Provide the (x, y) coordinate of the cell's center where the given text is located.  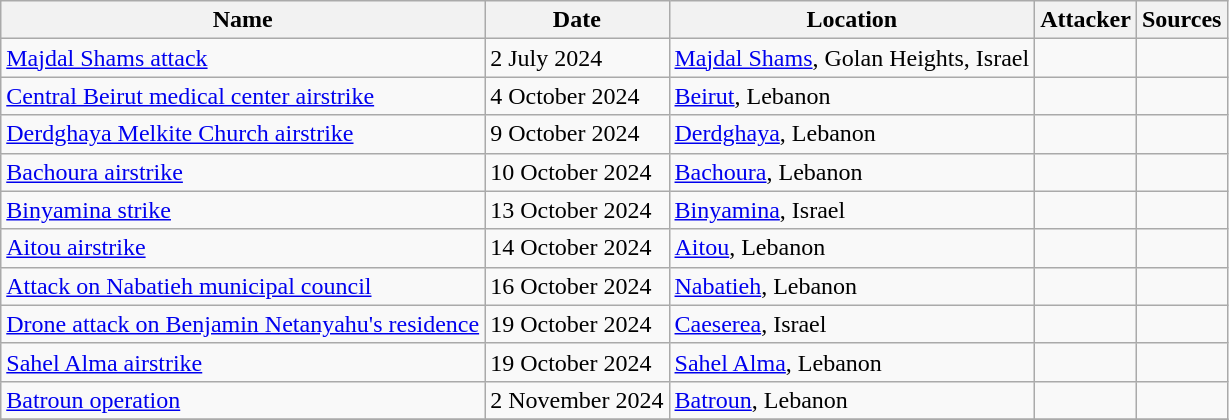
13 October 2024 (577, 210)
Batroun, Lebanon (852, 400)
Name (243, 20)
Sahel Alma, Lebanon (852, 362)
Attacker (1086, 20)
2 November 2024 (577, 400)
2 July 2024 (577, 58)
Majdal Shams attack (243, 58)
Attack on Nabatieh municipal council (243, 286)
9 October 2024 (577, 134)
Binyamina, Israel (852, 210)
16 October 2024 (577, 286)
10 October 2024 (577, 172)
Location (852, 20)
Batroun operation (243, 400)
Nabatieh, Lebanon (852, 286)
Aitou, Lebanon (852, 248)
Bachoura, Lebanon (852, 172)
Drone attack on Benjamin Netanyahu's residence (243, 324)
Derdghaya, Lebanon (852, 134)
Sources (1182, 20)
Bachoura airstrike (243, 172)
Central Beirut medical center airstrike (243, 96)
Binyamina strike (243, 210)
Derdghaya Melkite Church airstrike (243, 134)
4 October 2024 (577, 96)
Date (577, 20)
Caeserea, Israel (852, 324)
Aitou airstrike (243, 248)
14 October 2024 (577, 248)
Majdal Shams, Golan Heights, Israel (852, 58)
Beirut, Lebanon (852, 96)
Sahel Alma airstrike (243, 362)
